From the cell containing the given text, extract its center point as (X, Y) coordinate. 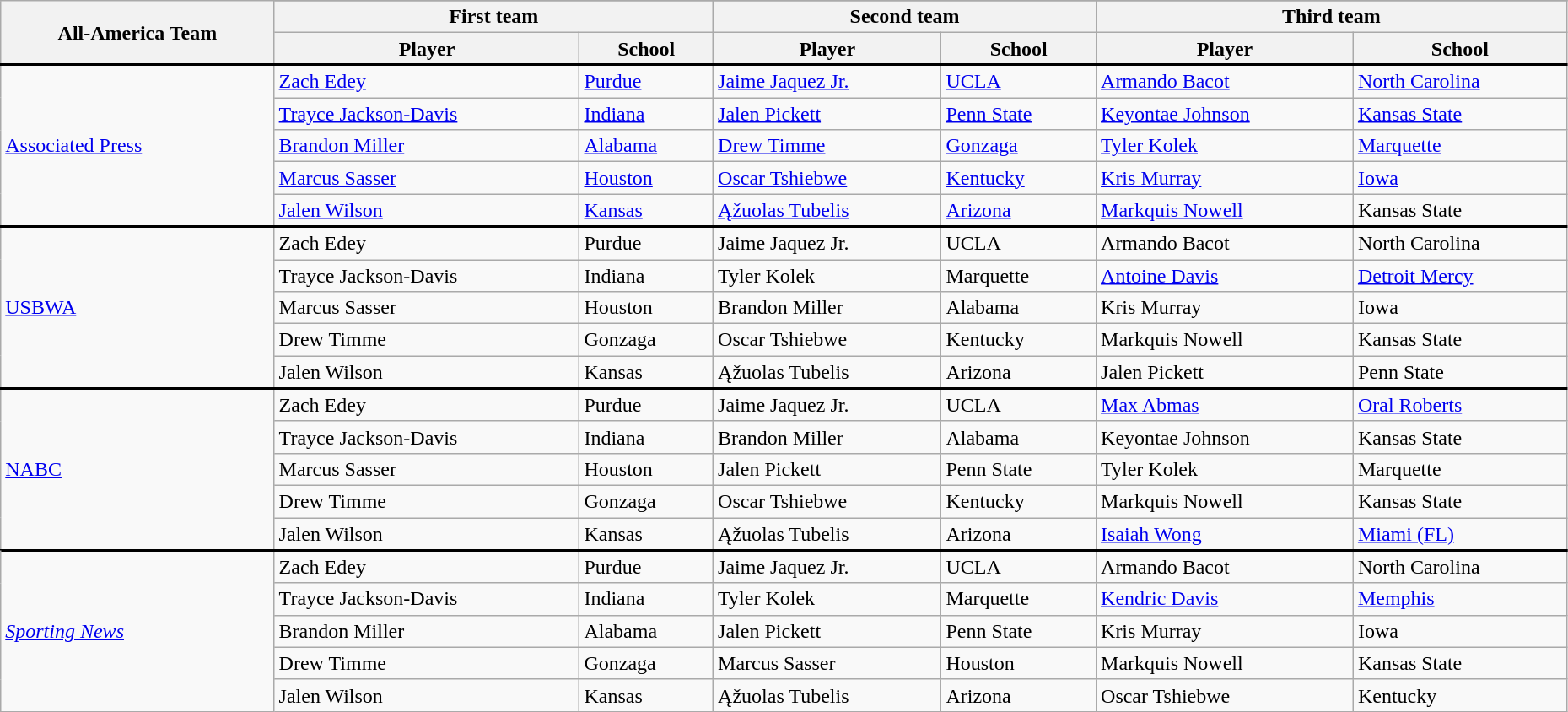
All-America Team (137, 33)
Isaiah Wong (1225, 535)
Associated Press (137, 146)
Memphis (1459, 599)
First team (493, 17)
NABC (137, 469)
Kendric Davis (1225, 599)
Sporting News (137, 631)
USBWA (137, 308)
Max Abmas (1225, 405)
Oral Roberts (1459, 405)
Miami (FL) (1459, 535)
Detroit Mercy (1459, 276)
Third team (1332, 17)
Antoine Davis (1225, 276)
Second team (905, 17)
